For the text-containing cell, return its midpoint in [x, y] coordinate format. 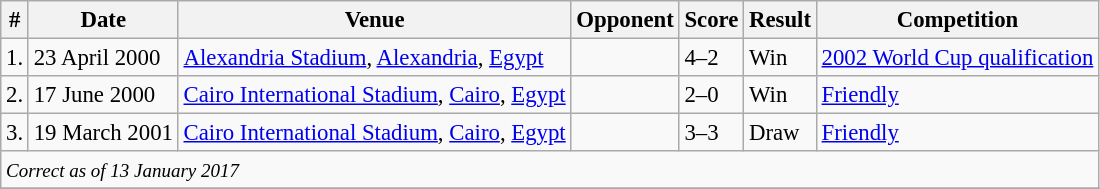
4–2 [712, 58]
23 April 2000 [103, 58]
2–0 [712, 95]
3. [15, 133]
Draw [780, 133]
Alexandria Stadium, Alexandria, Egypt [374, 58]
Score [712, 20]
17 June 2000 [103, 95]
Venue [374, 20]
Date [103, 20]
19 March 2001 [103, 133]
# [15, 20]
Competition [957, 20]
2002 World Cup qualification [957, 58]
Opponent [625, 20]
Result [780, 20]
1. [15, 58]
Correct as of 13 January 2017 [550, 170]
3–3 [712, 133]
2. [15, 95]
